Detect which cell encompasses the target text, then output its [X, Y] center coordinate. 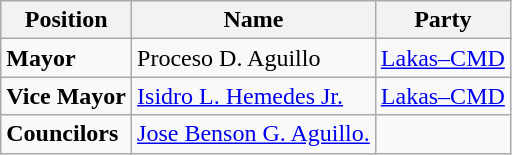
Position [66, 20]
Vice Mayor [66, 96]
Party [442, 20]
Councilors [66, 134]
Isidro L. Hemedes Jr. [254, 96]
Name [254, 20]
Mayor [66, 58]
Proceso D. Aguillo [254, 58]
Jose Benson G. Aguillo. [254, 134]
